Identify which cell holds the provided text, then report its [x, y] central coordinate. 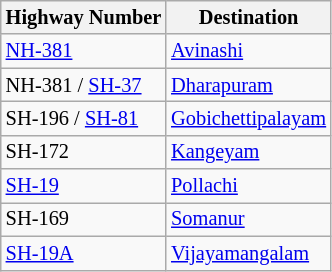
SH-172 [84, 152]
Highway Number [84, 17]
Kangeyam [248, 152]
Pollachi [248, 186]
NH-381 [84, 51]
SH-19 [84, 186]
SH-169 [84, 219]
Vijayamangalam [248, 253]
NH-381 / SH-37 [84, 85]
Somanur [248, 219]
Gobichettipalayam [248, 118]
Dharapuram [248, 85]
SH-196 / SH-81 [84, 118]
Avinashi [248, 51]
Destination [248, 17]
SH-19A [84, 253]
